Pinpoint the cell where the given text exists, returning its [X, Y] midpoint coordinate. 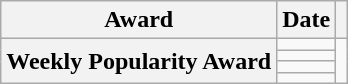
Weekly Popularity Award [139, 61]
Award [139, 20]
Date [306, 20]
